Determine the (x, y) coordinate at the center of the cell enclosing the given text.  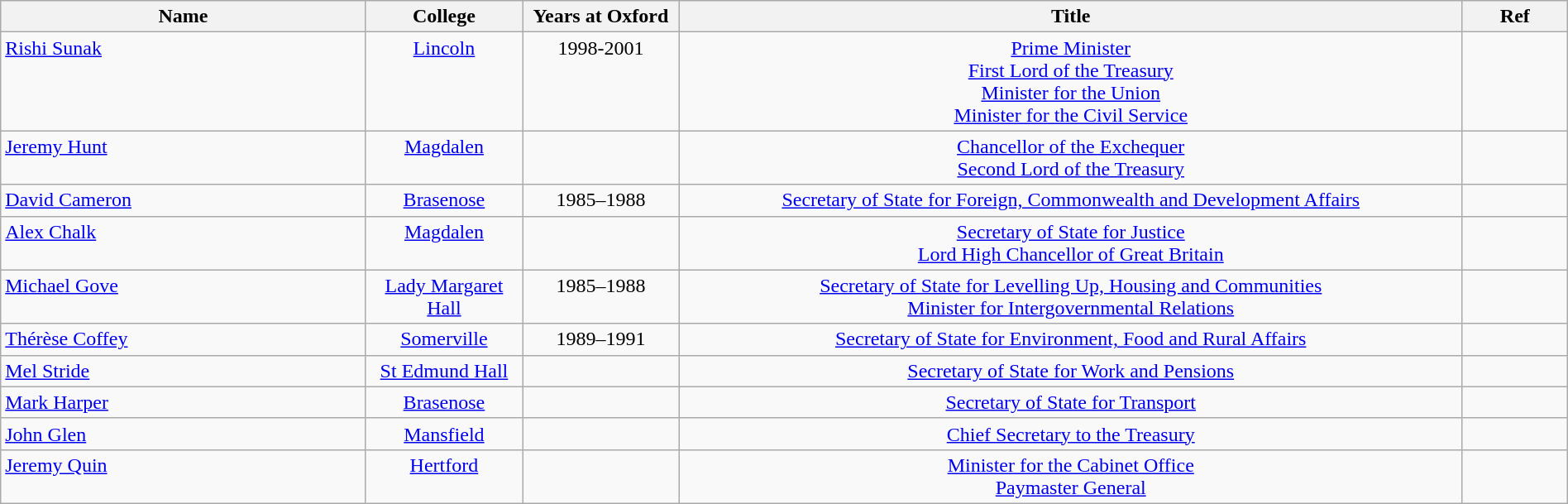
Chancellor of the ExchequerSecond Lord of the Treasury (1070, 157)
Mel Stride (184, 371)
Lincoln (443, 81)
David Cameron (184, 200)
Somerville (443, 339)
1998-2001 (600, 81)
Secretary of State for Foreign, Commonwealth and Development Affairs (1070, 200)
Years at Oxford (600, 17)
Thérèse Coffey (184, 339)
Rishi Sunak (184, 81)
Prime MinisterFirst Lord of the TreasuryMinister for the UnionMinister for the Civil Service (1070, 81)
Michael Gove (184, 296)
Lady Margaret Hall (443, 296)
Name (184, 17)
1989–1991 (600, 339)
Secretary of State for Environment, Food and Rural Affairs (1070, 339)
Jeremy Quin (184, 477)
Secretary of State for Transport (1070, 402)
St Edmund Hall (443, 371)
Mansfield (443, 434)
College (443, 17)
Jeremy Hunt (184, 157)
Secretary of State for JusticeLord High Chancellor of Great Britain (1070, 243)
Chief Secretary to the Treasury (1070, 434)
Minister for the Cabinet OfficePaymaster General (1070, 477)
Secretary of State for Work and Pensions (1070, 371)
John Glen (184, 434)
Mark Harper (184, 402)
Alex Chalk (184, 243)
Hertford (443, 477)
Ref (1515, 17)
Secretary of State for Levelling Up, Housing and CommunitiesMinister for Intergovernmental Relations (1070, 296)
Title (1070, 17)
